Identify which cell holds the provided text, then report its [X, Y] central coordinate. 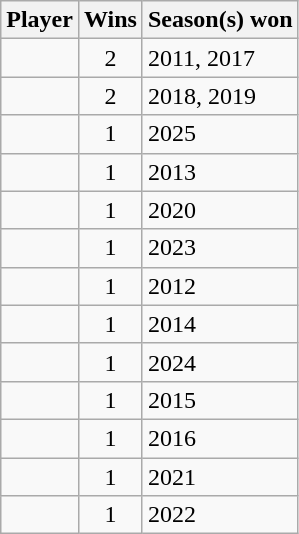
2015 [220, 400]
2025 [220, 134]
2014 [220, 324]
2021 [220, 477]
2018, 2019 [220, 96]
2023 [220, 248]
2024 [220, 362]
2012 [220, 286]
Season(s) won [220, 20]
Player [40, 20]
2022 [220, 515]
2011, 2017 [220, 58]
Wins [110, 20]
2016 [220, 438]
2013 [220, 172]
2020 [220, 210]
